Search for the cell housing the specified text and yield its [X, Y] center coordinate. 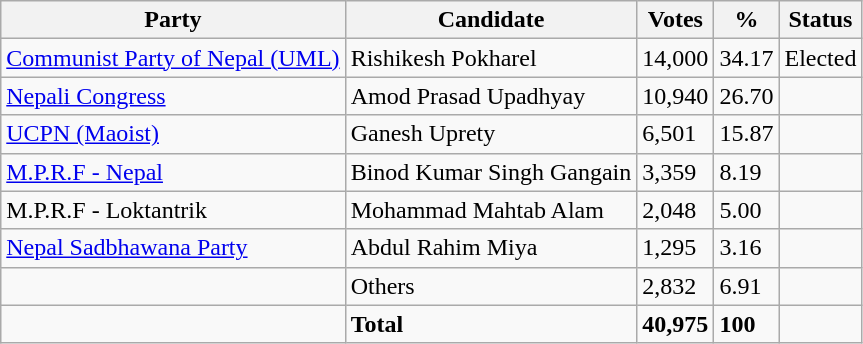
Others [491, 286]
Communist Party of Nepal (UML) [173, 58]
2,048 [676, 210]
100 [746, 324]
Rishikesh Pokharel [491, 58]
5.00 [746, 210]
Mohammad Mahtab Alam [491, 210]
M.P.R.F - Loktantrik [173, 210]
Total [491, 324]
15.87 [746, 134]
3,359 [676, 172]
1,295 [676, 248]
34.17 [746, 58]
10,940 [676, 96]
8.19 [746, 172]
Status [820, 20]
Ganesh Uprety [491, 134]
Binod Kumar Singh Gangain [491, 172]
26.70 [746, 96]
14,000 [676, 58]
Nepali Congress [173, 96]
Elected [820, 58]
6,501 [676, 134]
UCPN (Maoist) [173, 134]
Amod Prasad Upadhyay [491, 96]
Votes [676, 20]
40,975 [676, 324]
Party [173, 20]
3.16 [746, 248]
Abdul Rahim Miya [491, 248]
M.P.R.F - Nepal [173, 172]
Nepal Sadbhawana Party [173, 248]
Candidate [491, 20]
6.91 [746, 286]
% [746, 20]
2,832 [676, 286]
